From the cell containing the given text, extract its center point as [x, y] coordinate. 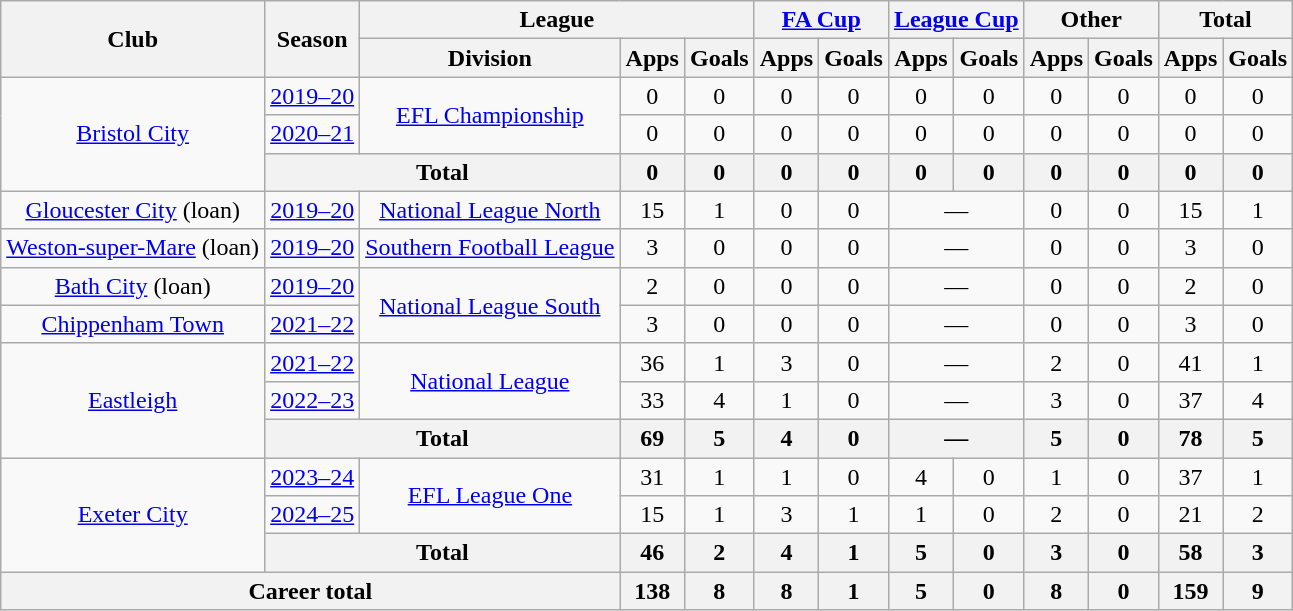
League [558, 20]
EFL League One [490, 496]
National League South [490, 305]
2020–21 [312, 134]
2023–24 [312, 477]
Weston-super-Mare (loan) [133, 248]
Division [490, 58]
58 [1190, 553]
Bath City (loan) [133, 286]
69 [652, 438]
138 [652, 591]
Season [312, 39]
33 [652, 400]
46 [652, 553]
Other [1091, 20]
National League North [490, 210]
Career total [310, 591]
31 [652, 477]
Eastleigh [133, 400]
78 [1190, 438]
159 [1190, 591]
EFL Championship [490, 115]
21 [1190, 515]
Club [133, 39]
2024–25 [312, 515]
Exeter City [133, 515]
36 [652, 362]
Southern Football League [490, 248]
Chippenham Town [133, 324]
Bristol City [133, 134]
41 [1190, 362]
FA Cup [821, 20]
League Cup [956, 20]
9 [1258, 591]
2022–23 [312, 400]
National League [490, 381]
Gloucester City (loan) [133, 210]
